Determine the (X, Y) coordinate at the center of the cell enclosing the given text.  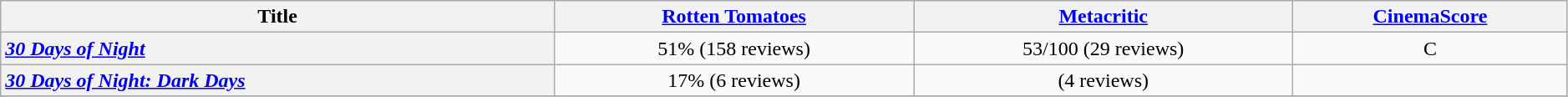
30 Days of Night: Dark Days (277, 80)
C (1430, 48)
(4 reviews) (1104, 80)
CinemaScore (1430, 17)
53/100 (29 reviews) (1104, 48)
51% (158 reviews) (734, 48)
Rotten Tomatoes (734, 17)
17% (6 reviews) (734, 80)
Metacritic (1104, 17)
Title (277, 17)
30 Days of Night (277, 48)
